Search for the cell housing the specified text and yield its [X, Y] center coordinate. 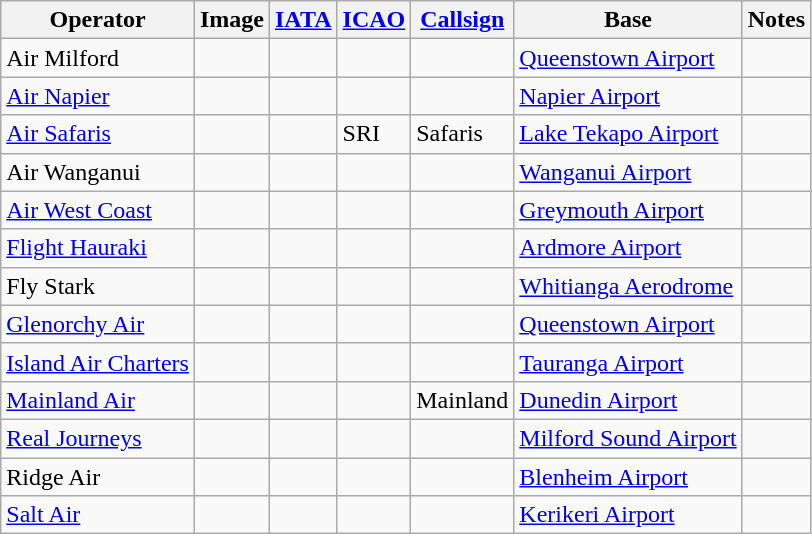
Blenheim Airport [628, 477]
Air West Coast [98, 210]
Air Wanganui [98, 172]
Notes [776, 20]
Dunedin Airport [628, 400]
Tauranga Airport [628, 362]
Fly Stark [98, 286]
Base [628, 20]
Wanganui Airport [628, 172]
Ardmore Airport [628, 248]
Milford Sound Airport [628, 438]
Mainland [462, 400]
IATA [303, 20]
Safaris [462, 134]
Real Journeys [98, 438]
Ridge Air [98, 477]
Callsign [462, 20]
Island Air Charters [98, 362]
Napier Airport [628, 96]
ICAO [374, 20]
Air Safaris [98, 134]
Lake Tekapo Airport [628, 134]
Flight Hauraki [98, 248]
Whitianga Aerodrome [628, 286]
Kerikeri Airport [628, 515]
Mainland Air [98, 400]
Salt Air [98, 515]
Glenorchy Air [98, 324]
Air Napier [98, 96]
Operator [98, 20]
SRI [374, 134]
Greymouth Airport [628, 210]
Image [232, 20]
Air Milford [98, 58]
